For the text-containing cell, return its midpoint in [X, Y] coordinate format. 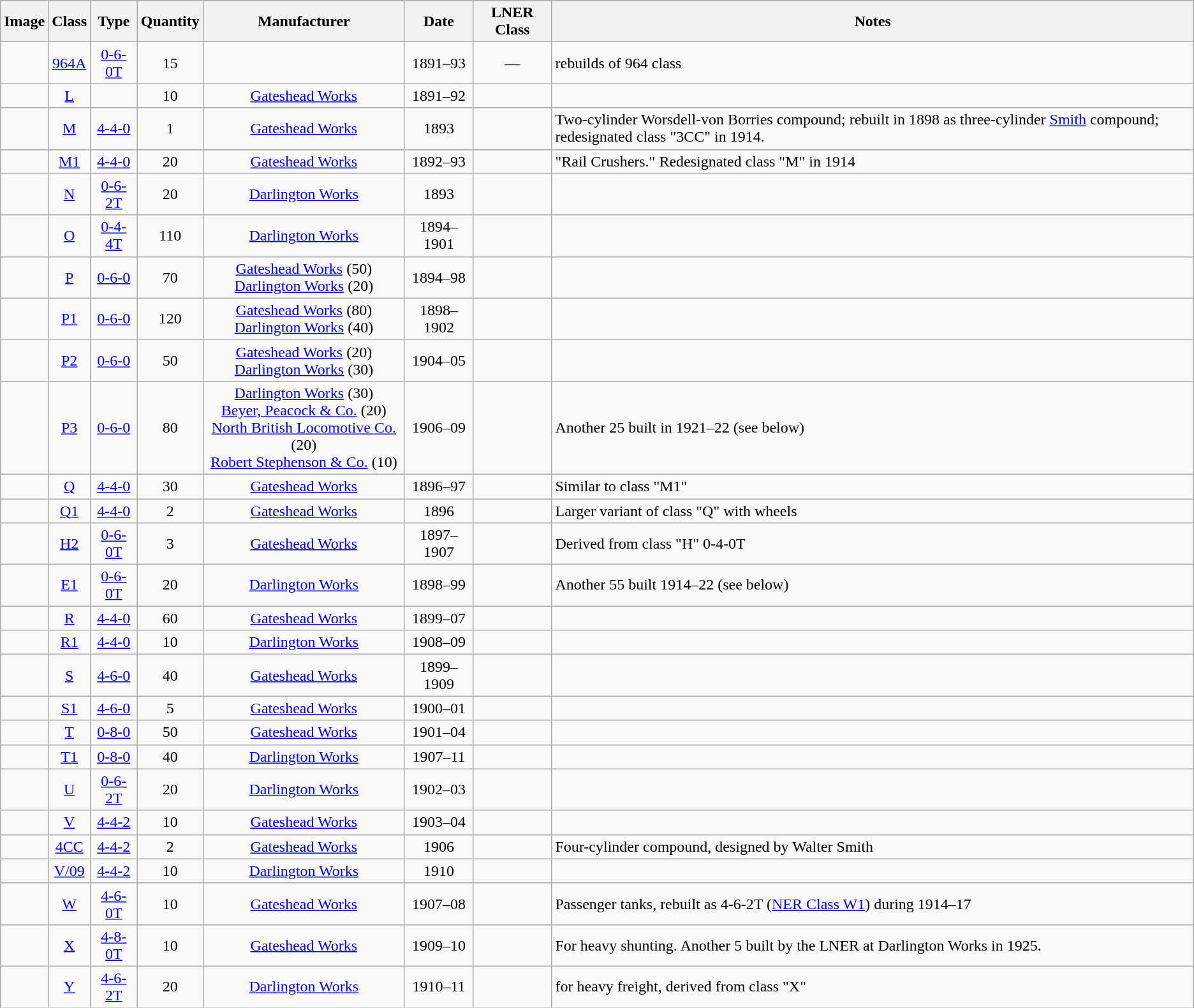
110 [170, 236]
rebuilds of 964 class [873, 63]
1902–03 [439, 790]
1898–99 [439, 586]
Gateshead Works (20)Darlington Works (30) [304, 360]
3 [170, 544]
Gateshead Works (50)Darlington Works (20) [304, 277]
S [70, 675]
O [70, 236]
S1 [70, 708]
Another 55 built 1914–22 (see below) [873, 586]
Similar to class "M1" [873, 486]
"Rail Crushers." Redesignated class "M" in 1914 [873, 161]
80 [170, 427]
Q [70, 486]
LNER Class [513, 22]
1907–08 [439, 903]
1908–09 [439, 642]
Gateshead Works (80)Darlington Works (40) [304, 319]
120 [170, 319]
Another 25 built in 1921–22 (see below) [873, 427]
U [70, 790]
964A [70, 63]
Passenger tanks, rebuilt as 4-6-2T (NER Class W1) during 1914–17 [873, 903]
1901–04 [439, 732]
1891–92 [439, 96]
1900–01 [439, 708]
5 [170, 708]
W [70, 903]
1897–1907 [439, 544]
1896 [439, 511]
1 [170, 129]
4CC [70, 847]
1909–10 [439, 945]
Darlington Works (30)Beyer, Peacock & Co. (20)North British Locomotive Co. (20)Robert Stephenson & Co. (10) [304, 427]
P3 [70, 427]
1906 [439, 847]
1904–05 [439, 360]
Image [24, 22]
1903–04 [439, 822]
1896–97 [439, 486]
4-6-0T [114, 903]
0-4-4T [114, 236]
E1 [70, 586]
1894–1901 [439, 236]
Date [439, 22]
1907–11 [439, 757]
P [70, 277]
P2 [70, 360]
P1 [70, 319]
Quantity [170, 22]
for heavy freight, derived from class "X" [873, 986]
For heavy shunting. Another 5 built by the LNER at Darlington Works in 1925. [873, 945]
X [70, 945]
15 [170, 63]
Notes [873, 22]
1891–93 [439, 63]
M [70, 129]
Class [70, 22]
M1 [70, 161]
1906–09 [439, 427]
R1 [70, 642]
T1 [70, 757]
1899–1909 [439, 675]
V/09 [70, 871]
4-6-2T [114, 986]
— [513, 63]
1894–98 [439, 277]
1910–11 [439, 986]
30 [170, 486]
Derived from class "H" 0-4-0T [873, 544]
Two-cylinder Worsdell-von Borries compound; rebuilt in 1898 as three-cylinder Smith compound; redesignated class "3CC" in 1914. [873, 129]
V [70, 822]
L [70, 96]
Q1 [70, 511]
Manufacturer [304, 22]
Type [114, 22]
Four-cylinder compound, designed by Walter Smith [873, 847]
Y [70, 986]
N [70, 194]
70 [170, 277]
1898–1902 [439, 319]
T [70, 732]
1899–07 [439, 618]
60 [170, 618]
R [70, 618]
1892–93 [439, 161]
Larger variant of class "Q" with wheels [873, 511]
H2 [70, 544]
1910 [439, 871]
4-8-0T [114, 945]
